Determine the [X, Y] coordinate at the center of the cell enclosing the given text.  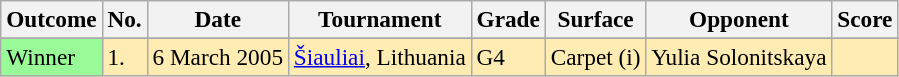
6 March 2005 [218, 57]
Score [865, 19]
Grade [508, 19]
Outcome [52, 19]
Date [218, 19]
Winner [52, 57]
No. [124, 19]
Opponent [739, 19]
Yulia Solonitskaya [739, 57]
Carpet (i) [596, 57]
Šiauliai, Lithuania [380, 57]
Surface [596, 19]
Tournament [380, 19]
G4 [508, 57]
1. [124, 57]
